Search for the cell housing the specified text and yield its [x, y] center coordinate. 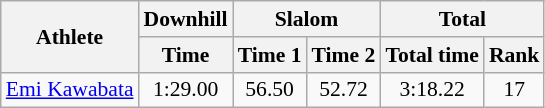
56.50 [270, 90]
Slalom [307, 19]
3:18.22 [432, 90]
Time 2 [344, 55]
Total time [432, 55]
Total [462, 19]
52.72 [344, 90]
1:29.00 [186, 90]
Time [186, 55]
Rank [514, 55]
Athlete [70, 36]
Time 1 [270, 55]
Downhill [186, 19]
Emi Kawabata [70, 90]
17 [514, 90]
